Search for the cell housing the specified text and yield its [x, y] center coordinate. 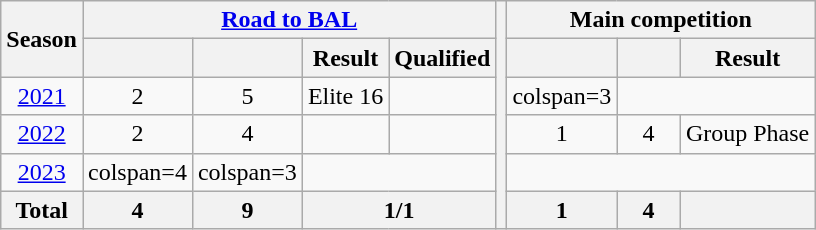
Qualified [442, 58]
2023 [42, 172]
colspan=4 [137, 172]
9 [247, 210]
Total [42, 210]
Main competition [661, 20]
Group Phase [747, 134]
1/1 [398, 210]
2022 [42, 134]
5 [247, 96]
Season [42, 39]
Road to BAL [288, 20]
2021 [42, 96]
Elite 16 [345, 96]
